Output the [X, Y] coordinate of the center of the cell containing the given text.  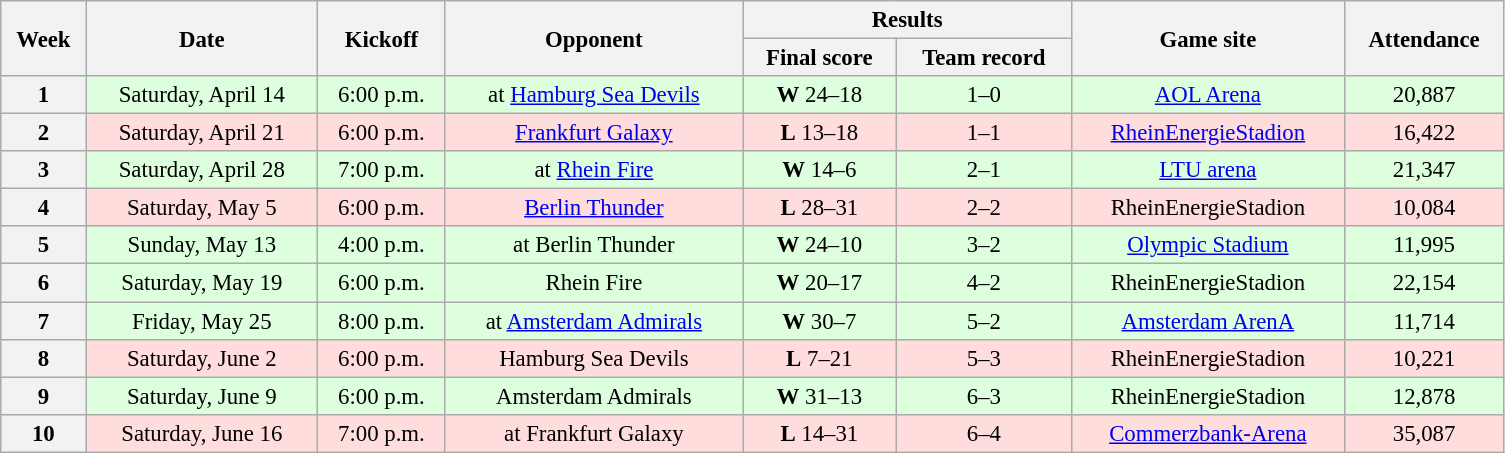
Game site [1208, 38]
Rhein Fire [594, 283]
Saturday, June 2 [202, 358]
8 [44, 358]
3–2 [984, 245]
Final score [820, 58]
3 [44, 170]
2–1 [984, 170]
at Berlin Thunder [594, 245]
7 [44, 321]
LTU arena [1208, 170]
L 14–31 [820, 433]
2 [44, 133]
Saturday, April 14 [202, 95]
5 [44, 245]
Sunday, May 13 [202, 245]
35,087 [1424, 433]
16,422 [1424, 133]
Team record [984, 58]
Kickoff [382, 38]
Results [908, 20]
4–2 [984, 283]
21,347 [1424, 170]
8:00 p.m. [382, 321]
W 24–18 [820, 95]
L 7–21 [820, 358]
W 30–7 [820, 321]
at Amsterdam Admirals [594, 321]
11,714 [1424, 321]
L 28–31 [820, 208]
Saturday, June 9 [202, 396]
5–3 [984, 358]
W 20–17 [820, 283]
5–2 [984, 321]
at Hamburg Sea Devils [594, 95]
Date [202, 38]
Saturday, April 21 [202, 133]
W 31–13 [820, 396]
4 [44, 208]
Saturday, April 28 [202, 170]
1 [44, 95]
6–3 [984, 396]
at Rhein Fire [594, 170]
22,154 [1424, 283]
Hamburg Sea Devils [594, 358]
Attendance [1424, 38]
20,887 [1424, 95]
W 14–6 [820, 170]
Berlin Thunder [594, 208]
W 24–10 [820, 245]
Saturday, May 5 [202, 208]
Friday, May 25 [202, 321]
4:00 p.m. [382, 245]
Olympic Stadium [1208, 245]
Frankfurt Galaxy [594, 133]
1–0 [984, 95]
Commerzbank-Arena [1208, 433]
at Frankfurt Galaxy [594, 433]
Week [44, 38]
L 13–18 [820, 133]
1–1 [984, 133]
9 [44, 396]
12,878 [1424, 396]
2–2 [984, 208]
Saturday, June 16 [202, 433]
AOL Arena [1208, 95]
10 [44, 433]
10,221 [1424, 358]
Opponent [594, 38]
6–4 [984, 433]
6 [44, 283]
Amsterdam Admirals [594, 396]
Amsterdam ArenA [1208, 321]
Saturday, May 19 [202, 283]
10,084 [1424, 208]
11,995 [1424, 245]
